Locate the cell with the specified text and output its [x, y] center coordinate. 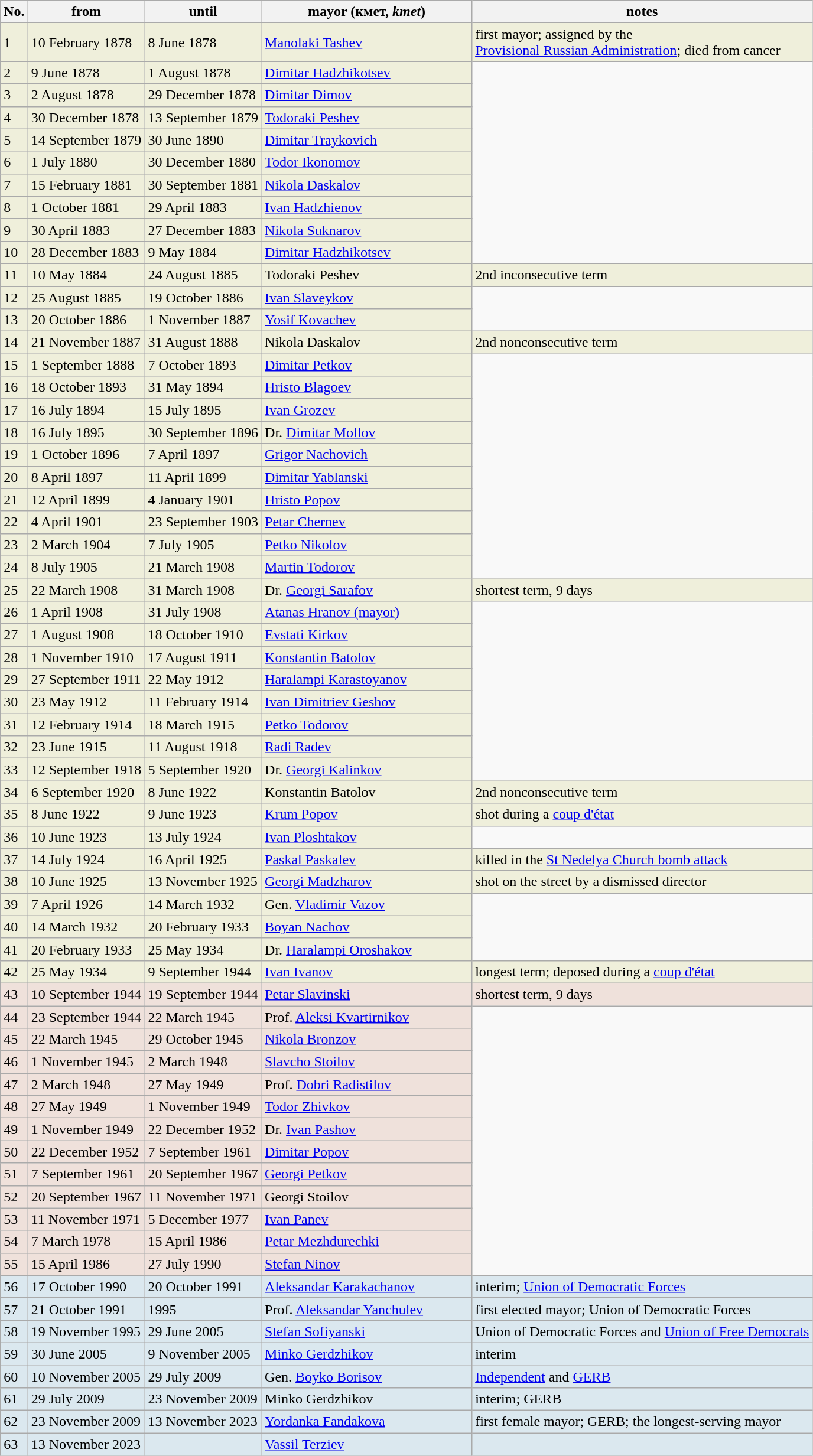
4 [14, 118]
10 February 1878 [86, 43]
26 [14, 612]
1 July 1880 [86, 162]
Ivan Hadzhienov [367, 207]
10 [14, 252]
7 April 1926 [86, 904]
Independent and GERB [642, 1377]
11 April 1899 [203, 477]
17 October 1990 [86, 1286]
Ivan Ivanov [367, 972]
Ivan Panev [367, 1219]
Gen. Boyko Borisov [367, 1377]
1 August 1908 [86, 634]
Prof. Dobri Radistilov [367, 1084]
Dr. Georgi Kalinkov [367, 770]
Paskal Paskalev [367, 859]
59 [14, 1354]
Dimitar Yablanski [367, 477]
1 November 1887 [203, 320]
5 September 1920 [203, 770]
29 October 1945 [203, 1040]
19 November 1995 [86, 1331]
30 December 1878 [86, 118]
23 September 1944 [86, 1017]
Georgi Stoilov [367, 1197]
No. [14, 12]
1 September 1888 [86, 365]
Prof. Aleksandar Yanchulev [367, 1309]
1 November 1945 [86, 1062]
29 June 2005 [203, 1331]
Martin Todorov [367, 567]
Todor Zhivkov [367, 1107]
Aleksandar Karakachanov [367, 1286]
Petar Mezhdurechki [367, 1242]
10 May 1884 [86, 275]
8 July 1905 [86, 567]
14 July 1924 [86, 859]
9 June 1923 [203, 815]
10 June 1923 [86, 837]
18 March 1915 [203, 725]
Stefan Ninov [367, 1264]
31 March 1908 [203, 589]
34 [14, 792]
Union of Democratic Forces and Union of Free Democrats [642, 1331]
Radi Radev [367, 747]
Gen. Vladimir Vazov [367, 904]
20 [14, 477]
37 [14, 859]
12 February 1914 [86, 725]
first mayor; assigned by the Provisional Russian Administration; died from cancer [642, 43]
17 August 1911 [203, 657]
44 [14, 1017]
Dimitar Popov [367, 1152]
mayor (кмет, kmet) [367, 12]
20 October 1991 [203, 1286]
Dimitar Dimov [367, 95]
29 April 1883 [203, 207]
56 [14, 1286]
21 [14, 500]
1 November 1910 [86, 657]
9 [14, 230]
Georgi Madzharov [367, 882]
41 [14, 949]
35 [14, 815]
27 July 1990 [203, 1264]
16 July 1894 [86, 410]
Vassil Terziev [367, 1444]
1 [14, 43]
1 October 1881 [86, 207]
9 June 1878 [86, 73]
Haralampi Karastoyanov [367, 680]
1995 [203, 1309]
interim; GERB [642, 1399]
46 [14, 1062]
31 May 1894 [203, 387]
30 June 1890 [203, 140]
51 [14, 1174]
until [203, 12]
Prof. Aleksi Kvartirnikov [367, 1017]
Petko Todorov [367, 725]
Nikola Bronzov [367, 1040]
Hristo Popov [367, 500]
55 [14, 1264]
9 November 2005 [203, 1354]
29 December 1878 [203, 95]
4 January 1901 [203, 500]
Boyan Nachov [367, 927]
killed in the St Nedelya Church bomb attack [642, 859]
24 August 1885 [203, 275]
4 April 1901 [86, 522]
23 September 1903 [203, 522]
Petar Chernev [367, 522]
9 September 1944 [203, 972]
61 [14, 1399]
interim [642, 1354]
Petko Nikolov [367, 545]
62 [14, 1422]
25 August 1885 [86, 297]
1 October 1896 [86, 455]
28 December 1883 [86, 252]
53 [14, 1219]
8 June 1878 [203, 43]
22 May 1912 [203, 680]
15 February 1881 [86, 185]
28 [14, 657]
5 December 1977 [203, 1219]
shot during a coup d'état [642, 815]
13 November 1925 [203, 882]
27 [14, 634]
21 November 1887 [86, 343]
30 September 1881 [203, 185]
24 [14, 567]
42 [14, 972]
20 October 1886 [86, 320]
17 [14, 410]
30 September 1896 [203, 432]
15 [14, 365]
18 October 1910 [203, 634]
19 [14, 455]
Ivan Slaveykov [367, 297]
30 June 2005 [86, 1354]
Dimitar Petkov [367, 365]
Ivan Ploshtakov [367, 837]
57 [14, 1309]
31 August 1888 [203, 343]
first female mayor; GERB; the longest-serving mayor [642, 1422]
18 October 1893 [86, 387]
Slavcho Stoilov [367, 1062]
49 [14, 1129]
11 February 1914 [203, 702]
52 [14, 1197]
2 [14, 73]
Ivan Dimitriev Geshov [367, 702]
Dr. Dimitar Mollov [367, 432]
12 September 1918 [86, 770]
2 March 1904 [86, 545]
11 August 1918 [203, 747]
54 [14, 1242]
Manolaki Tashev [367, 43]
40 [14, 927]
13 September 1879 [203, 118]
10 September 1944 [86, 994]
29 [14, 680]
6 [14, 162]
30 December 1880 [203, 162]
Dr. Georgi Sarafov [367, 589]
12 [14, 297]
16 July 1895 [86, 432]
39 [14, 904]
1 April 1908 [86, 612]
Atanas Hranov (mayor) [367, 612]
Krum Popov [367, 815]
Georgi Petkov [367, 1174]
Stefan Sofiyanski [367, 1331]
18 [14, 432]
14 [14, 343]
15 July 1895 [203, 410]
63 [14, 1444]
11 [14, 275]
interim; Union of Democratic Forces [642, 1286]
23 [14, 545]
5 [14, 140]
27 December 1883 [203, 230]
first elected mayor; Union of Democratic Forces [642, 1309]
notes [642, 12]
60 [14, 1377]
33 [14, 770]
6 September 1920 [86, 792]
48 [14, 1107]
13 July 1924 [203, 837]
22 March 1908 [86, 589]
22 [14, 522]
8 April 1897 [86, 477]
Ivan Grozev [367, 410]
32 [14, 747]
8 [14, 207]
2nd inconsecutive term [642, 275]
30 April 1883 [86, 230]
38 [14, 882]
2 August 1878 [86, 95]
16 [14, 387]
Petar Slavinski [367, 994]
43 [14, 994]
23 June 1915 [86, 747]
7 April 1897 [203, 455]
3 [14, 95]
Yordanka Fandakova [367, 1422]
Hristo Blagoev [367, 387]
1 August 1878 [203, 73]
Grigor Nachovich [367, 455]
23 May 1912 [86, 702]
14 September 1879 [86, 140]
16 April 1925 [203, 859]
Dimitar Traykovich [367, 140]
47 [14, 1084]
10 November 2005 [86, 1377]
Dr. Haralampi Oroshakov [367, 949]
Nikola Suknarov [367, 230]
27 September 1911 [86, 680]
longest term; deposed during a coup d'état [642, 972]
21 March 1908 [203, 567]
10 June 1925 [86, 882]
25 [14, 589]
Dr. Ivan Pashov [367, 1129]
7 July 1905 [203, 545]
9 May 1884 [203, 252]
Yosif Kovachev [367, 320]
from [86, 12]
7 March 1978 [86, 1242]
12 April 1899 [86, 500]
7 [14, 185]
shot on the street by a dismissed director [642, 882]
19 October 1886 [203, 297]
31 [14, 725]
Evstati Kirkov [367, 634]
7 October 1893 [203, 365]
45 [14, 1040]
58 [14, 1331]
21 October 1991 [86, 1309]
36 [14, 837]
13 [14, 320]
50 [14, 1152]
30 [14, 702]
31 July 1908 [203, 612]
19 September 1944 [203, 994]
Todor Ikonomov [367, 162]
